Output the [X, Y] coordinate of the center of the cell containing the given text.  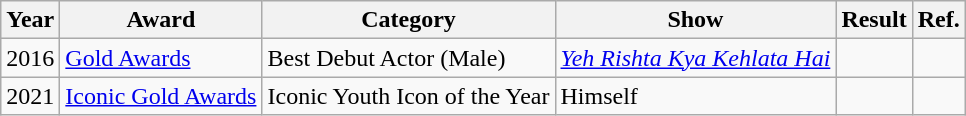
Best Debut Actor (Male) [408, 58]
Ref. [938, 20]
Gold Awards [161, 58]
Iconic Gold Awards [161, 96]
Award [161, 20]
Category [408, 20]
Himself [696, 96]
Result [874, 20]
Year [30, 20]
2021 [30, 96]
Yeh Rishta Kya Kehlata Hai [696, 58]
Show [696, 20]
Iconic Youth Icon of the Year [408, 96]
2016 [30, 58]
